Provide the (x, y) coordinate of the cell's center where the given text is located.  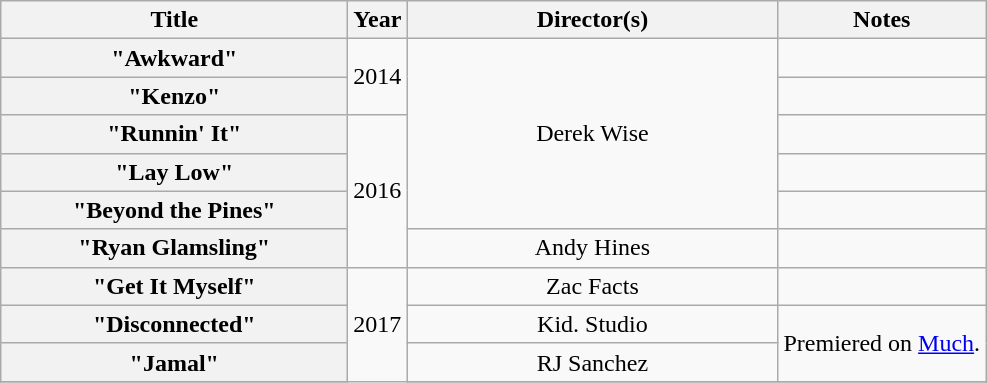
2017 (378, 324)
Director(s) (592, 20)
"Lay Low" (174, 172)
"Ryan Glamsling" (174, 248)
"Awkward" (174, 58)
Zac Facts (592, 286)
2014 (378, 77)
"Jamal" (174, 362)
Premiered on Much. (882, 343)
Year (378, 20)
Kid. Studio (592, 324)
"Runnin' It" (174, 134)
Notes (882, 20)
"Beyond the Pines" (174, 210)
Derek Wise (592, 134)
2016 (378, 191)
RJ Sanchez (592, 362)
Andy Hines (592, 248)
"Kenzo" (174, 96)
"Disconnected" (174, 324)
"Get It Myself" (174, 286)
Title (174, 20)
